Return (X, Y) of the center of cell containing provided text 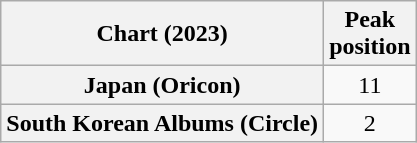
Chart (2023) (162, 34)
Japan (Oricon) (162, 85)
11 (370, 85)
Peakposition (370, 34)
South Korean Albums (Circle) (162, 123)
2 (370, 123)
